Output the (X, Y) coordinate of the center of the cell containing the given text.  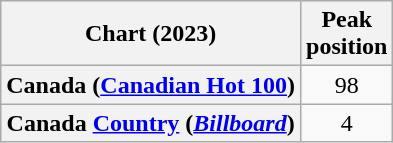
Peakposition (347, 34)
98 (347, 85)
Canada Country (Billboard) (151, 123)
Canada (Canadian Hot 100) (151, 85)
4 (347, 123)
Chart (2023) (151, 34)
